Provide the [X, Y] coordinate of the cell's center where the given text is located.  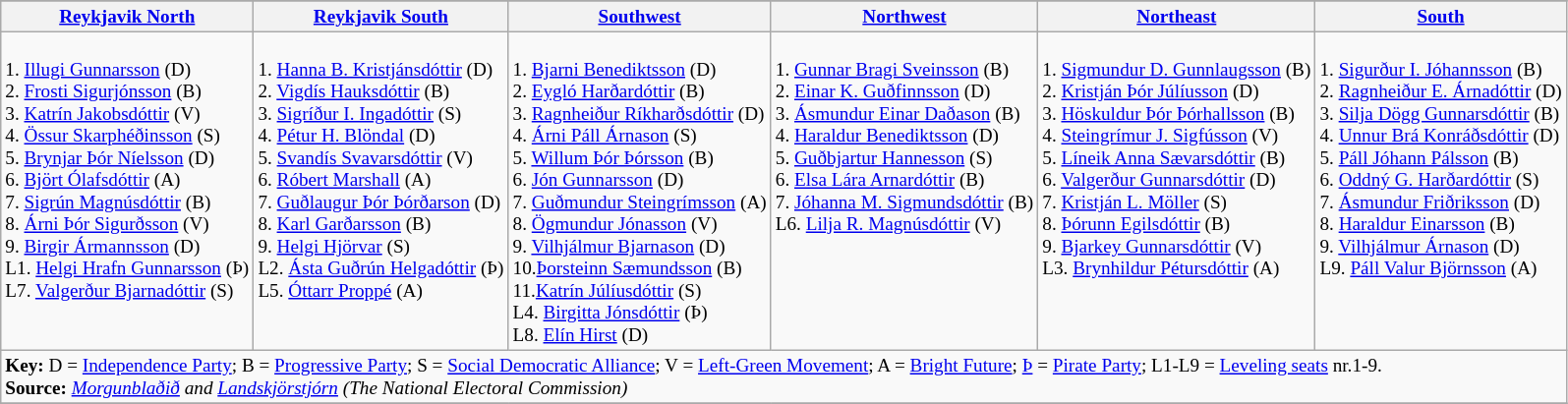
Reykjavik North [128, 17]
Southwest [639, 17]
South [1441, 17]
Reykjavik South [381, 17]
Northeast [1177, 17]
Northwest [904, 17]
